Determine the [X, Y] coordinate at the center of the cell enclosing the given text.  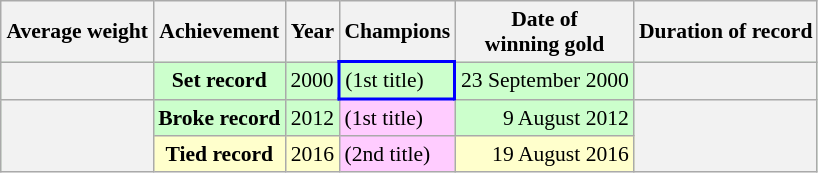
Average weight [77, 32]
2016 [312, 154]
Achievement [219, 32]
19 August 2016 [544, 154]
Broke record [219, 117]
Tied record [219, 154]
Champions [397, 32]
Set record [219, 80]
9 August 2012 [544, 117]
23 September 2000 [544, 80]
2012 [312, 117]
(2nd title) [397, 154]
Date ofwinning gold [544, 32]
2000 [312, 80]
Year [312, 32]
Duration of record [726, 32]
